Provide the (x, y) coordinate of the cell's center where the given text is located.  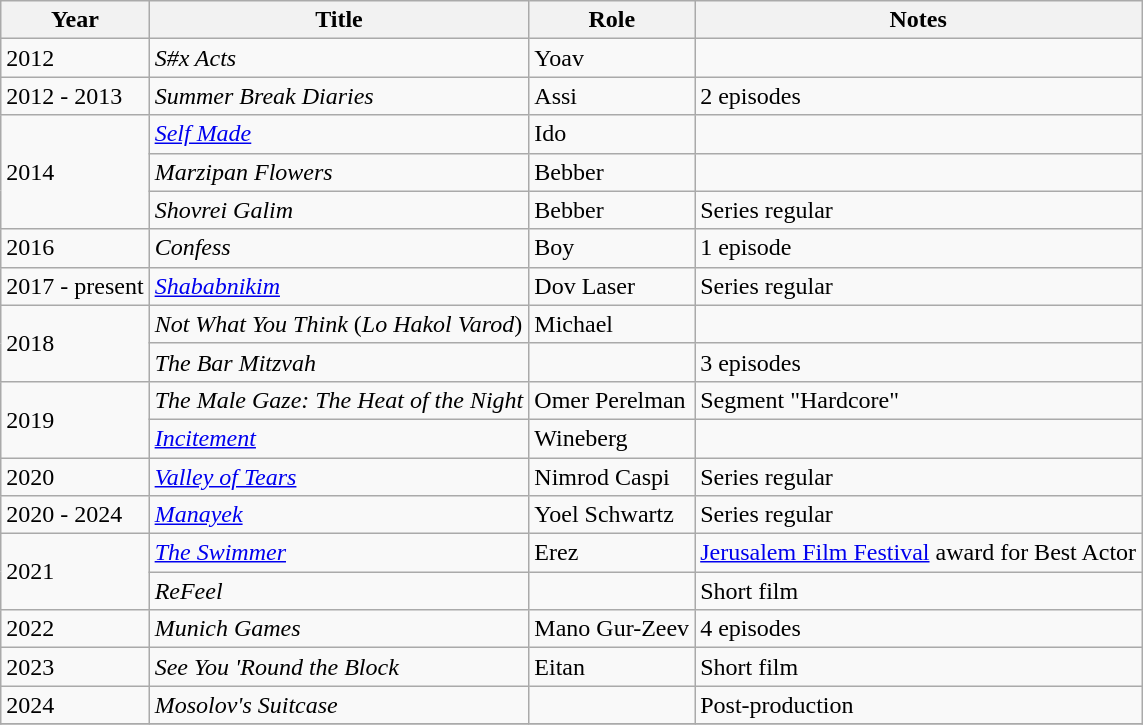
Mosolov's Suitcase (339, 705)
Nimrod Caspi (612, 477)
2021 (75, 572)
2018 (75, 343)
4 episodes (918, 629)
Notes (918, 20)
Self Made (339, 134)
2023 (75, 667)
2019 (75, 419)
Not What You Think (Lo Hakol Varod) (339, 324)
Boy (612, 248)
Assi (612, 96)
Michael (612, 324)
Summer Break Diaries (339, 96)
Yoav (612, 58)
Shababnikim (339, 286)
Title (339, 20)
Shovrei Galim (339, 210)
Mano Gur-Zeev (612, 629)
ReFeel (339, 591)
Jerusalem Film Festival award for Best Actor (918, 553)
Erez (612, 553)
2020 (75, 477)
3 episodes (918, 362)
Omer Perelman (612, 400)
The Swimmer (339, 553)
Yoel Schwartz (612, 515)
Confess (339, 248)
The Male Gaze: The Heat of the Night (339, 400)
Ido (612, 134)
2 episodes (918, 96)
1 episode (918, 248)
2014 (75, 172)
Year (75, 20)
Dov Laser (612, 286)
2020 - 2024 (75, 515)
See You 'Round the Block (339, 667)
The Bar Mitzvah (339, 362)
Wineberg (612, 438)
2022 (75, 629)
Valley of Tears (339, 477)
S#x Acts (339, 58)
2012 - 2013 (75, 96)
Post-production (918, 705)
Segment "Hardcore" (918, 400)
Manayek (339, 515)
2024 (75, 705)
Marzipan Flowers (339, 172)
2017 - present (75, 286)
2016 (75, 248)
Eitan (612, 667)
Role (612, 20)
2012 (75, 58)
Incitement (339, 438)
Munich Games (339, 629)
